Identify which cell holds the provided text, then report its [X, Y] central coordinate. 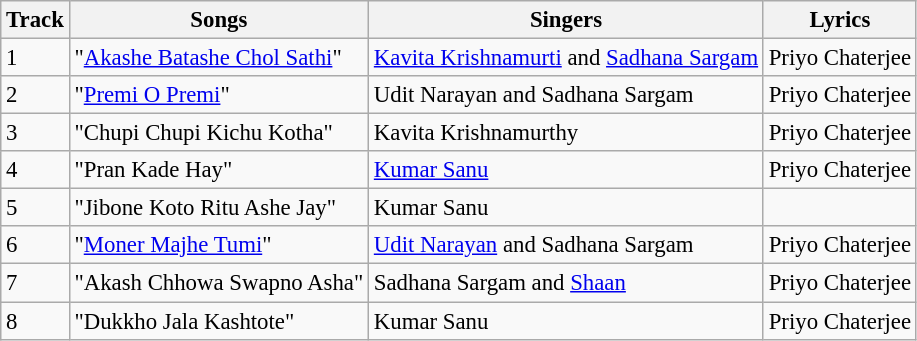
4 [35, 170]
"Chupi Chupi Kichu Kotha" [218, 133]
"Dukkho Jala Kashtote" [218, 321]
"Jibone Koto Ritu Ashe Jay" [218, 208]
"Akashe Batashe Chol Sathi" [218, 58]
3 [35, 133]
Track [35, 20]
1 [35, 58]
5 [35, 208]
"Moner Majhe Tumi" [218, 245]
Sadhana Sargam and Shaan [566, 283]
Songs [218, 20]
Singers [566, 20]
8 [35, 321]
2 [35, 95]
"Akash Chhowa Swapno Asha" [218, 283]
7 [35, 283]
"Pran Kade Hay" [218, 170]
Lyrics [840, 20]
Kavita Krishnamurthy [566, 133]
"Premi O Premi" [218, 95]
Kavita Krishnamurti and Sadhana Sargam [566, 58]
6 [35, 245]
